Provide the [X, Y] coordinate of the cell's center where the given text is located.  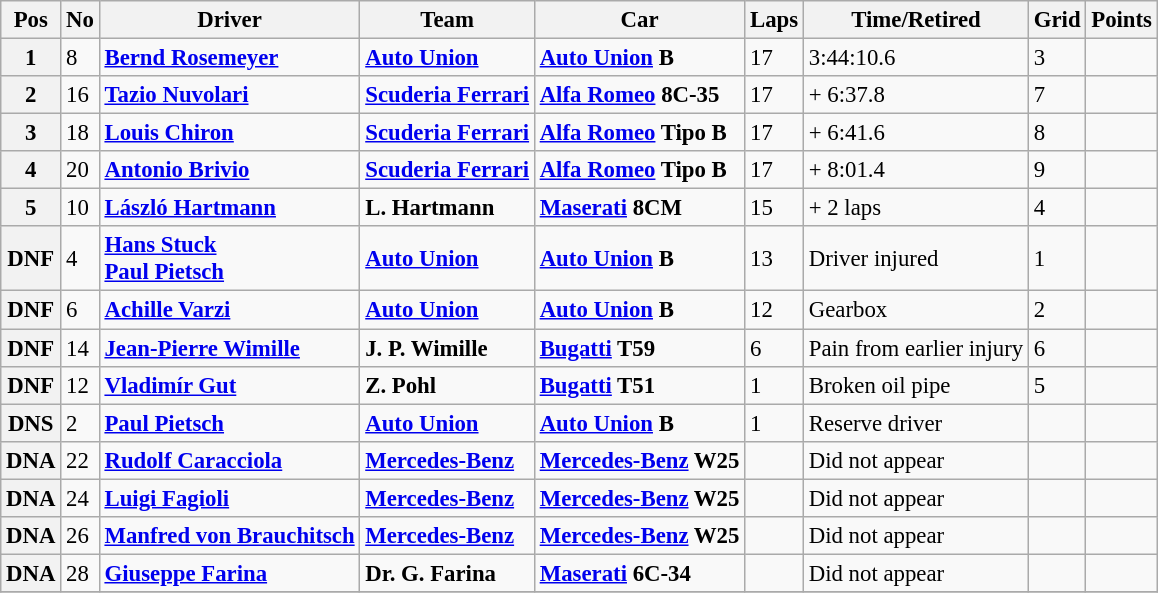
15 [774, 208]
26 [80, 536]
3:44:10.6 [916, 58]
14 [80, 348]
13 [774, 258]
9 [1056, 170]
No [80, 20]
+ 6:41.6 [916, 133]
+ 8:01.4 [916, 170]
Giuseppe Farina [230, 573]
Laps [774, 20]
L. Hartmann [447, 208]
Bugatti T51 [639, 385]
Gearbox [916, 310]
Manfred von Brauchitsch [230, 536]
Bernd Rosemeyer [230, 58]
28 [80, 573]
Car [639, 20]
Driver injured [916, 258]
Driver [230, 20]
Maserati 8CM [639, 208]
Rudolf Caracciola [230, 460]
Time/Retired [916, 20]
Team [447, 20]
Points [1122, 20]
Luigi Fagioli [230, 498]
24 [80, 498]
Broken oil pipe [916, 385]
Jean-Pierre Wimille [230, 348]
Pos [31, 20]
Tazio Nuvolari [230, 95]
Paul Pietsch [230, 423]
Louis Chiron [230, 133]
DNS [31, 423]
Antonio Brivio [230, 170]
16 [80, 95]
20 [80, 170]
Pain from earlier injury [916, 348]
10 [80, 208]
Hans Stuck Paul Pietsch [230, 258]
J. P. Wimille [447, 348]
22 [80, 460]
Grid [1056, 20]
Reserve driver [916, 423]
Vladimír Gut [230, 385]
Achille Varzi [230, 310]
7 [1056, 95]
Bugatti T59 [639, 348]
Z. Pohl [447, 385]
+ 6:37.8 [916, 95]
Alfa Romeo 8C-35 [639, 95]
Maserati 6C-34 [639, 573]
Dr. G. Farina [447, 573]
László Hartmann [230, 208]
18 [80, 133]
+ 2 laps [916, 208]
